From the cell containing the given text, extract its center point as (X, Y) coordinate. 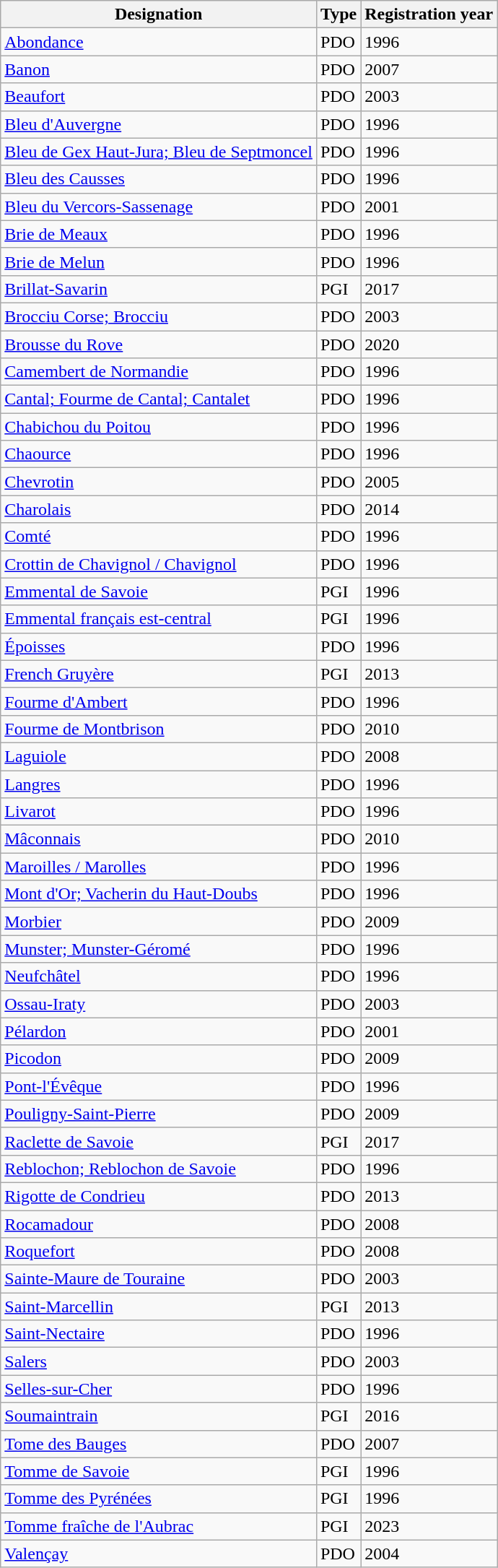
2014 (429, 509)
Livarot (159, 812)
Registration year (429, 14)
Chaource (159, 454)
Morbier (159, 922)
2016 (429, 1416)
Pont-l'Évêque (159, 1086)
Fourme de Montbrison (159, 729)
2005 (429, 482)
Valençay (159, 1554)
Type (338, 14)
Brousse du Rove (159, 345)
French Gruyère (159, 674)
Raclette de Savoie (159, 1141)
Charolais (159, 509)
Brie de Melun (159, 261)
2020 (429, 345)
Maroilles / Marolles (159, 867)
Fourme d'Ambert (159, 701)
Roquefort (159, 1252)
Salers (159, 1361)
Munster; Munster-Géromé (159, 949)
Mont d'Or; Vacherin du Haut-Doubs (159, 894)
Bleu de Gex Haut-Jura; Bleu de Septmoncel (159, 152)
Sainte-Maure de Touraine (159, 1279)
Banon (159, 69)
Brie de Meaux (159, 234)
Pouligny-Saint-Pierre (159, 1114)
Brillat-Savarin (159, 289)
Neufchâtel (159, 976)
2023 (429, 1526)
Époisses (159, 646)
Designation (159, 14)
Rocamadour (159, 1224)
Chevrotin (159, 482)
Tome des Bauges (159, 1444)
Rigotte de Condrieu (159, 1196)
Langres (159, 784)
Bleu des Causses (159, 179)
Picodon (159, 1059)
Comté (159, 537)
Chabichou du Poitou (159, 427)
Emmental de Savoie (159, 592)
Laguiole (159, 756)
Crottin de Chavignol / Chavignol (159, 564)
Beaufort (159, 97)
Emmental français est-central (159, 619)
Bleu d'Auvergne (159, 124)
Tomme fraîche de l'Aubrac (159, 1526)
Selles-sur-Cher (159, 1389)
Mâconnais (159, 839)
Saint-Nectaire (159, 1334)
Tomme des Pyrénées (159, 1499)
Pélardon (159, 1031)
Ossau-Iraty (159, 1004)
Reblochon; Reblochon de Savoie (159, 1169)
Tomme de Savoie (159, 1471)
Camembert de Normandie (159, 372)
Abondance (159, 42)
Saint-Marcellin (159, 1307)
Brocciu Corse; Brocciu (159, 316)
Bleu du Vercors-Sassenage (159, 207)
Cantal; Fourme de Cantal; Cantalet (159, 399)
2004 (429, 1554)
Soumaintrain (159, 1416)
